Provide the [X, Y] coordinate of the cell's center where the given text is located.  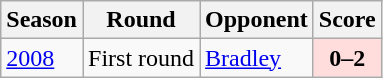
Opponent [257, 20]
Season [42, 20]
Bradley [257, 58]
Score [347, 20]
First round [140, 58]
2008 [42, 58]
Round [140, 20]
0–2 [347, 58]
